Determine the [x, y] coordinate at the center of the cell enclosing the given text.  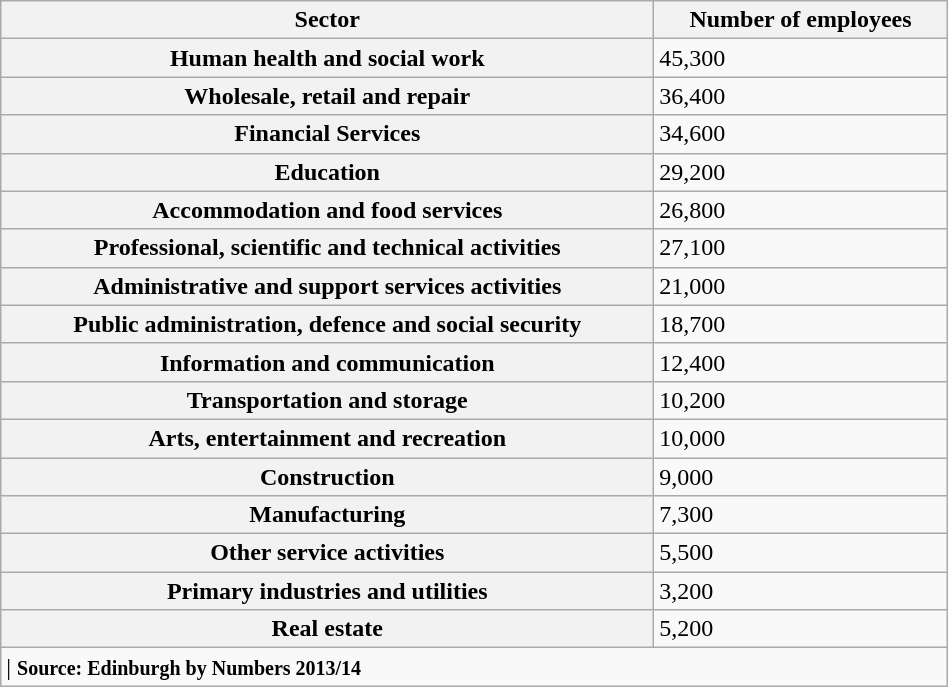
Information and communication [328, 362]
Manufacturing [328, 515]
Other service activities [328, 553]
Wholesale, retail and repair [328, 96]
| Source: Edinburgh by Numbers 2013/14 [474, 667]
9,000 [800, 477]
Education [328, 172]
Construction [328, 477]
26,800 [800, 210]
Arts, entertainment and recreation [328, 438]
3,200 [800, 591]
Accommodation and food services [328, 210]
12,400 [800, 362]
10,200 [800, 400]
5,200 [800, 629]
34,600 [800, 134]
Public administration, defence and social security [328, 324]
Professional, scientific and technical activities [328, 248]
Financial Services [328, 134]
Primary industries and utilities [328, 591]
10,000 [800, 438]
7,300 [800, 515]
Number of employees [800, 20]
Transportation and storage [328, 400]
Administrative and support services activities [328, 286]
21,000 [800, 286]
36,400 [800, 96]
27,100 [800, 248]
5,500 [800, 553]
29,200 [800, 172]
Sector [328, 20]
Real estate [328, 629]
Human health and social work [328, 58]
18,700 [800, 324]
45,300 [800, 58]
